Return the (X, Y) coordinate for the center point of the cell that contains the specified text.  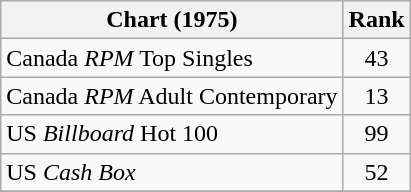
US Cash Box (172, 172)
US Billboard Hot 100 (172, 134)
Chart (1975) (172, 20)
Canada RPM Adult Contemporary (172, 96)
Rank (376, 20)
43 (376, 58)
Canada RPM Top Singles (172, 58)
52 (376, 172)
13 (376, 96)
99 (376, 134)
